For the text-containing cell, return its midpoint in (x, y) coordinate format. 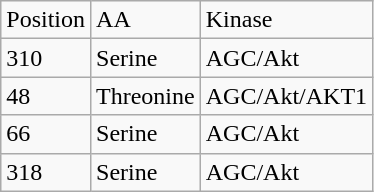
318 (46, 172)
66 (46, 134)
310 (46, 58)
48 (46, 96)
AA (146, 20)
Position (46, 20)
Kinase (286, 20)
Threonine (146, 96)
AGC/Akt/AKT1 (286, 96)
